Extract the (X, Y) coordinate from the center of the cell holding the provided text.  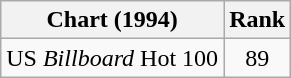
US Billboard Hot 100 (112, 58)
Rank (258, 20)
Chart (1994) (112, 20)
89 (258, 58)
